Output the [x, y] coordinate of the center of the cell containing the given text.  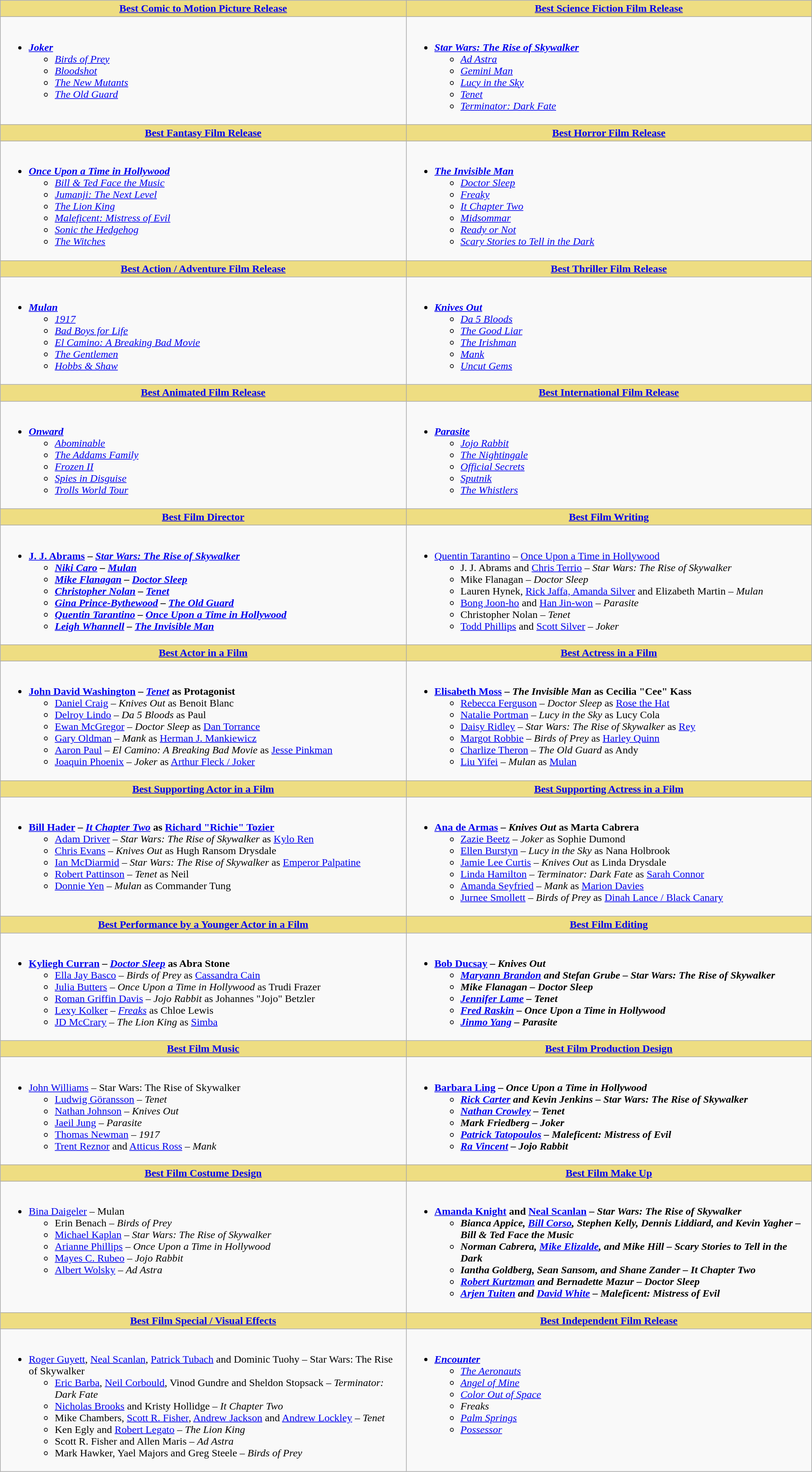
Best Horror Film Release [609, 133]
Knives OutDa 5 BloodsThe Good LiarThe IrishmanMankUncut Gems [609, 331]
Best Film Editing [609, 925]
ParasiteJojo RabbitThe NightingaleOfficial SecretsSputnikThe Whistlers [609, 455]
Best Independent Film Release [609, 1321]
Star Wars: The Rise of SkywalkerAd AstraGemini ManLucy in the SkyTenetTerminator: Dark Fate [609, 71]
Best Action / Adventure Film Release [203, 269]
Best Film Production Design [609, 1049]
Best Supporting Actress in a Film [609, 789]
The Invisible ManDoctor SleepFreakyIt Chapter TwoMidsommarReady or NotScary Stories to Tell in the Dark [609, 200]
Best Thriller Film Release [609, 269]
Best Film Costume Design [203, 1173]
Best Animated Film Release [203, 393]
Best Actress in a Film [609, 653]
Best International Film Release [609, 393]
Best Supporting Actor in a Film [203, 789]
Best Film Director [203, 517]
Best Film Music [203, 1049]
Best Actor in a Film [203, 653]
Best Comic to Motion Picture Release [203, 9]
OnwardAbominableThe Addams FamilyFrozen IISpies in DisguiseTrolls World Tour [203, 455]
Best Performance by a Younger Actor in a Film [203, 925]
Best Science Fiction Film Release [609, 9]
Best Film Make Up [609, 1173]
JokerBirds of PreyBloodshotThe New MutantsThe Old Guard [203, 71]
Once Upon a Time in HollywoodBill & Ted Face the MusicJumanji: The Next LevelThe Lion KingMaleficent: Mistress of EvilSonic the HedgehogThe Witches [203, 200]
EncounterThe AeronautsAngel of MineColor Out of SpaceFreaksPalm SpringsPossessor [609, 1400]
Best Fantasy Film Release [203, 133]
Best Film Special / Visual Effects [203, 1321]
Mulan1917Bad Boys for LifeEl Camino: A Breaking Bad MovieThe GentlemenHobbs & Shaw [203, 331]
Best Film Writing [609, 517]
